Pinpoint the cell where the given text exists, returning its [X, Y] midpoint coordinate. 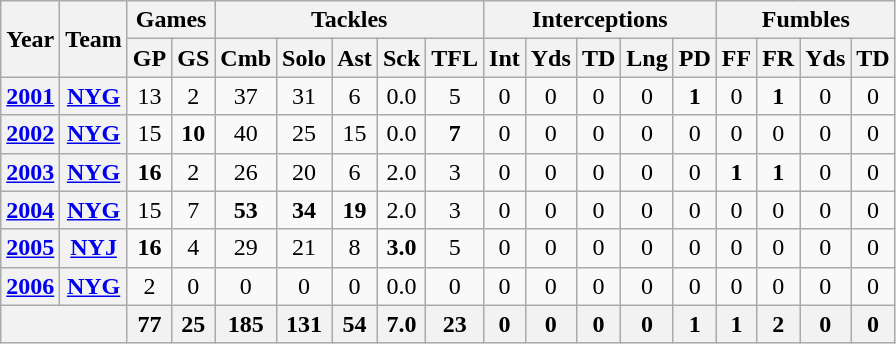
PD [694, 58]
53 [246, 210]
2006 [30, 286]
GS [194, 58]
54 [355, 324]
185 [246, 324]
Sck [401, 58]
8 [355, 248]
10 [194, 134]
Games [170, 20]
40 [246, 134]
TFL [455, 58]
Fumbles [806, 20]
Cmb [246, 58]
13 [149, 96]
31 [304, 96]
21 [304, 248]
77 [149, 324]
Tackles [350, 20]
Solo [304, 58]
FR [778, 58]
2004 [30, 210]
Team [94, 39]
2003 [30, 172]
2005 [30, 248]
7.0 [401, 324]
34 [304, 210]
26 [246, 172]
23 [455, 324]
Interceptions [600, 20]
2001 [30, 96]
4 [194, 248]
Lng [647, 58]
37 [246, 96]
2002 [30, 134]
Int [505, 58]
131 [304, 324]
20 [304, 172]
3.0 [401, 248]
NYJ [94, 248]
Ast [355, 58]
GP [149, 58]
19 [355, 210]
FF [736, 58]
Year [30, 39]
29 [246, 248]
